Return the (X, Y) coordinate for the center point of the cell that contains the specified text.  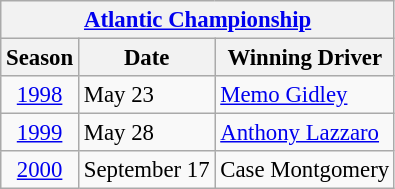
Atlantic Championship (198, 20)
Case Montgomery (305, 170)
Date (146, 58)
May 28 (146, 133)
Anthony Lazzaro (305, 133)
Winning Driver (305, 58)
May 23 (146, 95)
2000 (40, 170)
1999 (40, 133)
Season (40, 58)
Memo Gidley (305, 95)
1998 (40, 95)
September 17 (146, 170)
